Pinpoint the cell where the given text exists, returning its [X, Y] midpoint coordinate. 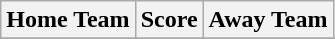
Score [169, 20]
Away Team [268, 20]
Home Team [68, 20]
